Detect which cell encompasses the target text, then output its [x, y] center coordinate. 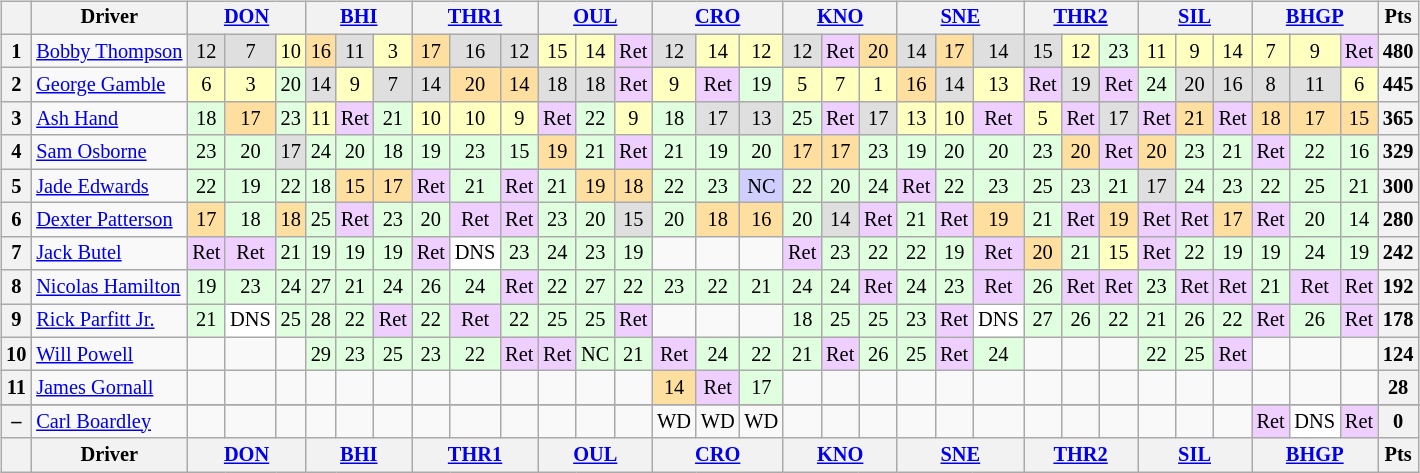
445 [1398, 85]
James Gornall [109, 388]
242 [1398, 253]
Bobby Thompson [109, 51]
– [16, 422]
0 [1398, 422]
29 [321, 354]
Sam Osborne [109, 152]
2 [16, 85]
Nicolas Hamilton [109, 287]
4 [16, 152]
Carl Boardley [109, 422]
192 [1398, 287]
178 [1398, 321]
George Gamble [109, 85]
124 [1398, 354]
Jade Edwards [109, 186]
Dexter Patterson [109, 220]
Will Powell [109, 354]
Ash Hand [109, 119]
Jack Butel [109, 253]
365 [1398, 119]
329 [1398, 152]
300 [1398, 186]
480 [1398, 51]
280 [1398, 220]
Rick Parfitt Jr. [109, 321]
